Search for the cell housing the specified text and yield its [x, y] center coordinate. 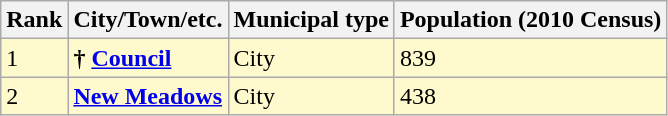
2 [34, 96]
438 [530, 96]
Population (2010 Census) [530, 20]
City/Town/etc. [148, 20]
New Meadows [148, 96]
1 [34, 58]
839 [530, 58]
Rank [34, 20]
† Council [148, 58]
Municipal type [311, 20]
